Output the (x, y) coordinate of the center of the cell containing the given text.  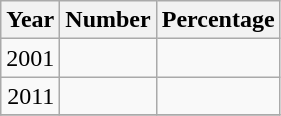
Number (108, 20)
2001 (30, 58)
2011 (30, 96)
Percentage (218, 20)
Year (30, 20)
